Return (x, y) of the center of cell containing provided text 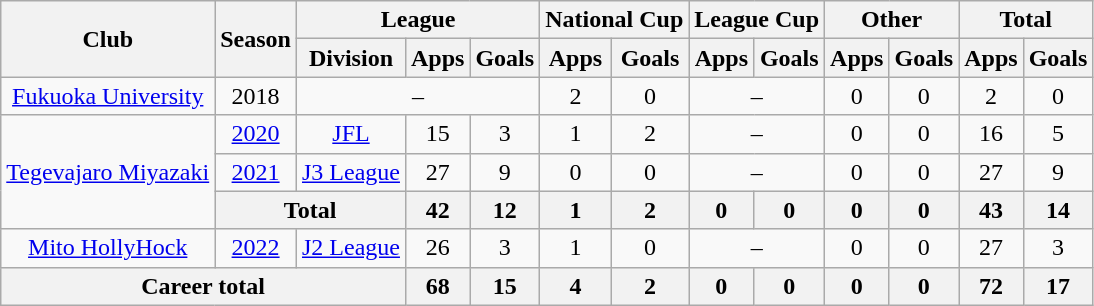
Season (256, 39)
League (418, 20)
Career total (204, 286)
72 (991, 286)
J2 League (350, 248)
J3 League (350, 172)
Club (108, 39)
17 (1058, 286)
Tegevajaro Miyazaki (108, 172)
68 (437, 286)
2022 (256, 248)
43 (991, 210)
2020 (256, 134)
2021 (256, 172)
42 (437, 210)
National Cup (614, 20)
Fukuoka University (108, 96)
5 (1058, 134)
16 (991, 134)
JFL (350, 134)
12 (505, 210)
26 (437, 248)
League Cup (757, 20)
Mito HollyHock (108, 248)
4 (576, 286)
2018 (256, 96)
Other (892, 20)
14 (1058, 210)
Division (350, 58)
